Extract the (X, Y) coordinate from the center of the cell holding the provided text.  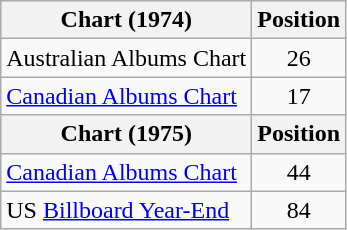
Chart (1974) (126, 20)
44 (299, 172)
17 (299, 96)
26 (299, 58)
US Billboard Year-End (126, 210)
Chart (1975) (126, 134)
84 (299, 210)
Australian Albums Chart (126, 58)
